Return (x, y) of the center of cell containing provided text 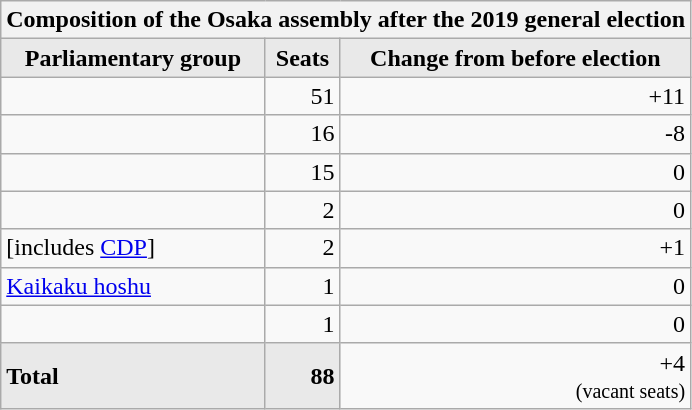
Seats (302, 58)
16 (302, 134)
Kaikaku hoshu (133, 286)
[includes CDP] (133, 248)
Total (133, 376)
Composition of the Osaka assembly after the 2019 general election (346, 20)
-8 (516, 134)
+1 (516, 248)
51 (302, 96)
Change from before election (516, 58)
15 (302, 172)
Parliamentary group (133, 58)
+4(vacant seats) (516, 376)
88 (302, 376)
+11 (516, 96)
